Extract the [X, Y] coordinate from the center of the cell holding the provided text.  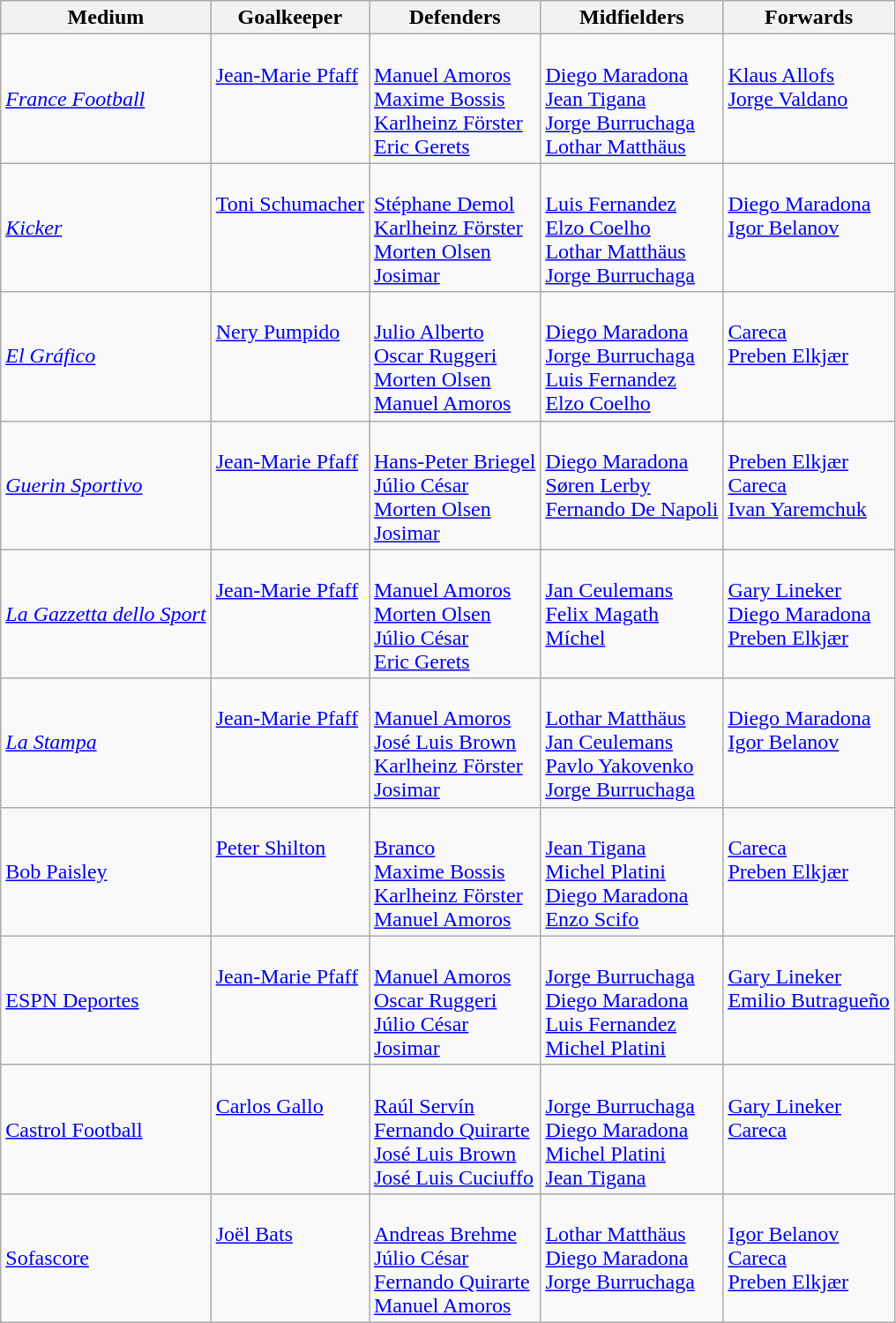
Luis Fernandez Elzo Coelho Lothar Matthäus Jorge Burruchaga [631, 228]
Hans-Peter Briegel Júlio César Morten Olsen Josimar [454, 485]
Gary Lineker Emilio Butragueño [809, 1000]
Preben Elkjær Careca Ivan Yaremchuk [809, 485]
Jorge Burruchaga Diego Maradona Luis Fernandez Michel Platini [631, 1000]
Toni Schumacher [289, 228]
Medium [106, 18]
Kicker [106, 228]
Forwards [809, 18]
Raúl Servín Fernando Quirarte José Luis Brown José Luis Cuciuffo [454, 1129]
Julio Alberto Oscar Ruggeri Morten Olsen Manuel Amoros [454, 356]
Diego Maradona Søren Lerby Fernando De Napoli [631, 485]
Bob Paisley [106, 871]
Gary Lineker Careca [809, 1129]
France Football [106, 99]
Manuel Amoros Morten Olsen Júlio César Eric Gerets [454, 614]
Carlos Gallo [289, 1129]
Andreas Brehme Júlio César Fernando Quirarte Manuel Amoros [454, 1258]
El Gráfico [106, 356]
Joël Bats [289, 1258]
Manuel Amoros Oscar Ruggeri Júlio César Josimar [454, 1000]
Nery Pumpido [289, 356]
Castrol Football [106, 1129]
Diego Maradona Jean Tigana Jorge Burruchaga Lothar Matthäus [631, 99]
Gary Lineker Diego Maradona Preben Elkjær [809, 614]
Jan Ceulemans Felix Magath Míchel [631, 614]
La Gazzetta dello Sport [106, 614]
Peter Shilton [289, 871]
Guerin Sportivo [106, 485]
Sofascore [106, 1258]
Jean Tigana Michel Platini Diego Maradona Enzo Scifo [631, 871]
Manuel Amoros Maxime Bossis Karlheinz Förster Eric Gerets [454, 99]
Branco Maxime Bossis Karlheinz Förster Manuel Amoros [454, 871]
Midfielders [631, 18]
Igor Belanov Careca Preben Elkjær [809, 1258]
Manuel Amoros José Luis Brown Karlheinz Förster Josimar [454, 743]
Goalkeeper [289, 18]
ESPN Deportes [106, 1000]
Defenders [454, 18]
Diego Maradona Jorge Burruchaga Luis Fernandez Elzo Coelho [631, 356]
Jorge Burruchaga Diego Maradona Michel Platini Jean Tigana [631, 1129]
Stéphane Demol Karlheinz Förster Morten Olsen Josimar [454, 228]
Klaus Allofs Jorge Valdano [809, 99]
La Stampa [106, 743]
Lothar Matthäus Diego Maradona Jorge Burruchaga [631, 1258]
Lothar Matthäus Jan Ceulemans Pavlo Yakovenko Jorge Burruchaga [631, 743]
